Search for the cell housing the specified text and yield its (X, Y) center coordinate. 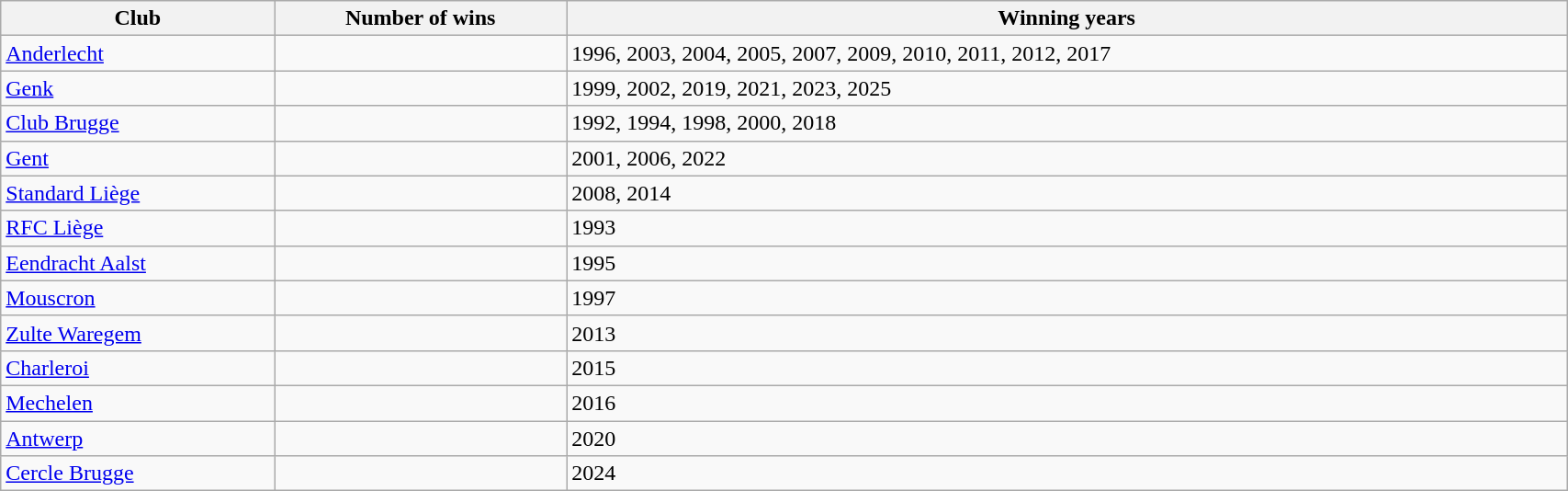
Anderlecht (138, 53)
Winning years (1067, 18)
1993 (1067, 228)
Gent (138, 158)
2013 (1067, 333)
2016 (1067, 403)
RFC Liège (138, 228)
Antwerp (138, 439)
1999, 2002, 2019, 2021, 2023, 2025 (1067, 88)
Number of wins (421, 18)
Cercle Brugge (138, 474)
1995 (1067, 263)
Eendracht Aalst (138, 263)
2024 (1067, 474)
2020 (1067, 439)
2001, 2006, 2022 (1067, 158)
1996, 2003, 2004, 2005, 2007, 2009, 2010, 2011, 2012, 2017 (1067, 53)
1992, 1994, 1998, 2000, 2018 (1067, 123)
Club (138, 18)
Genk (138, 88)
1997 (1067, 298)
Charleroi (138, 368)
Mechelen (138, 403)
2015 (1067, 368)
Standard Liège (138, 193)
Zulte Waregem (138, 333)
Mouscron (138, 298)
Club Brugge (138, 123)
2008, 2014 (1067, 193)
